Provide the (x, y) coordinate of the cell's center where the given text is located.  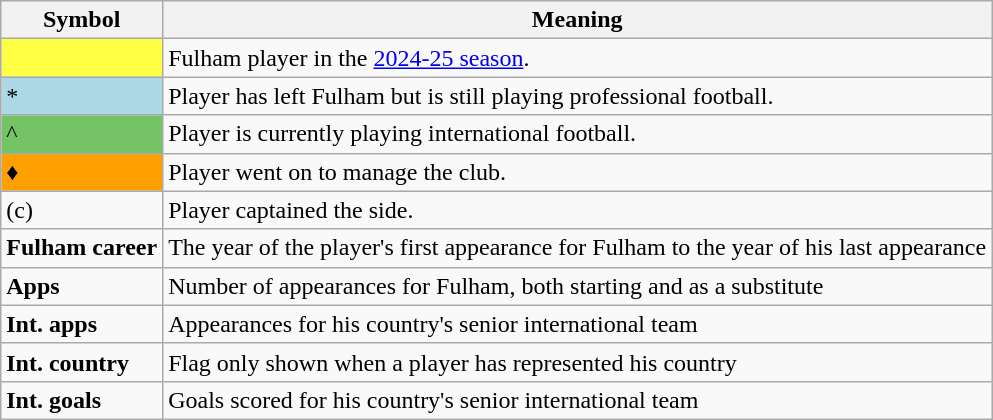
Player captained the side. (578, 210)
♦ (82, 172)
* (82, 96)
Number of appearances for Fulham, both starting and as a substitute (578, 286)
^ (82, 134)
Flag only shown when a player has represented his country (578, 362)
The year of the player's first appearance for Fulham to the year of his last appearance (578, 248)
Apps (82, 286)
Int. country (82, 362)
Fulham career (82, 248)
(c) (82, 210)
Fulham player in the 2024-25 season. (578, 58)
Int. apps (82, 324)
Player is currently playing international football. (578, 134)
Player went on to manage the club. (578, 172)
Player has left Fulham but is still playing professional football. (578, 96)
Symbol (82, 20)
Int. goals (82, 400)
Goals scored for his country's senior international team (578, 400)
Appearances for his country's senior international team (578, 324)
Meaning (578, 20)
